Locate the cell with the specified text and output its [X, Y] center coordinate. 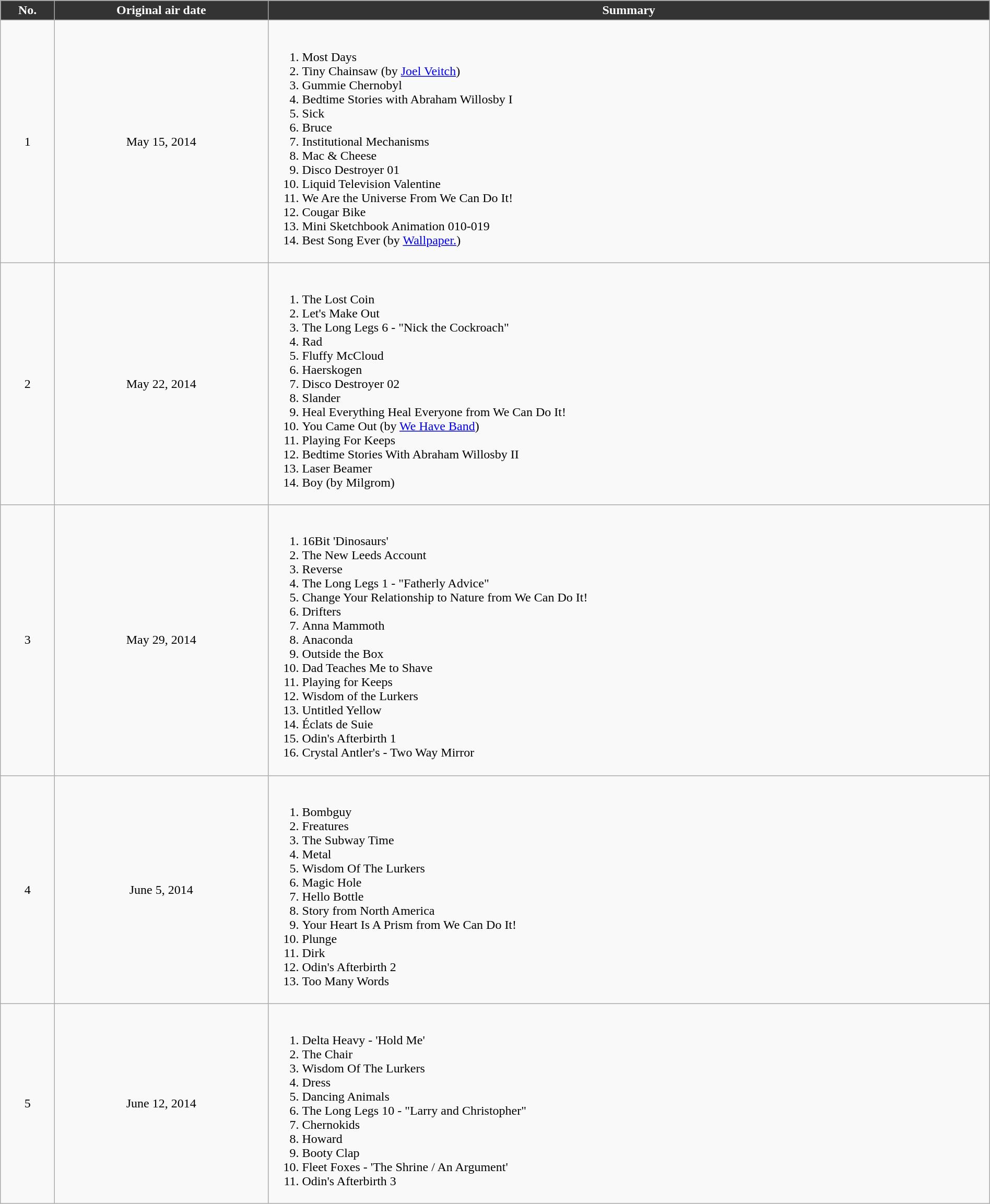
June 5, 2014 [161, 890]
4 [28, 890]
3 [28, 640]
May 15, 2014 [161, 141]
Original air date [161, 10]
2 [28, 384]
May 29, 2014 [161, 640]
May 22, 2014 [161, 384]
Summary [629, 10]
June 12, 2014 [161, 1104]
No. [28, 10]
5 [28, 1104]
1 [28, 141]
